Search for the cell housing the specified text and yield its [x, y] center coordinate. 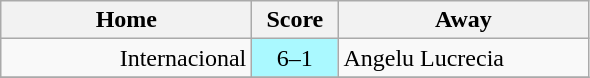
Score [295, 20]
6–1 [295, 58]
Internacional [126, 58]
Angelu Lucrecia [464, 58]
Away [464, 20]
Home [126, 20]
